Output the (X, Y) coordinate of the center of the cell containing the given text.  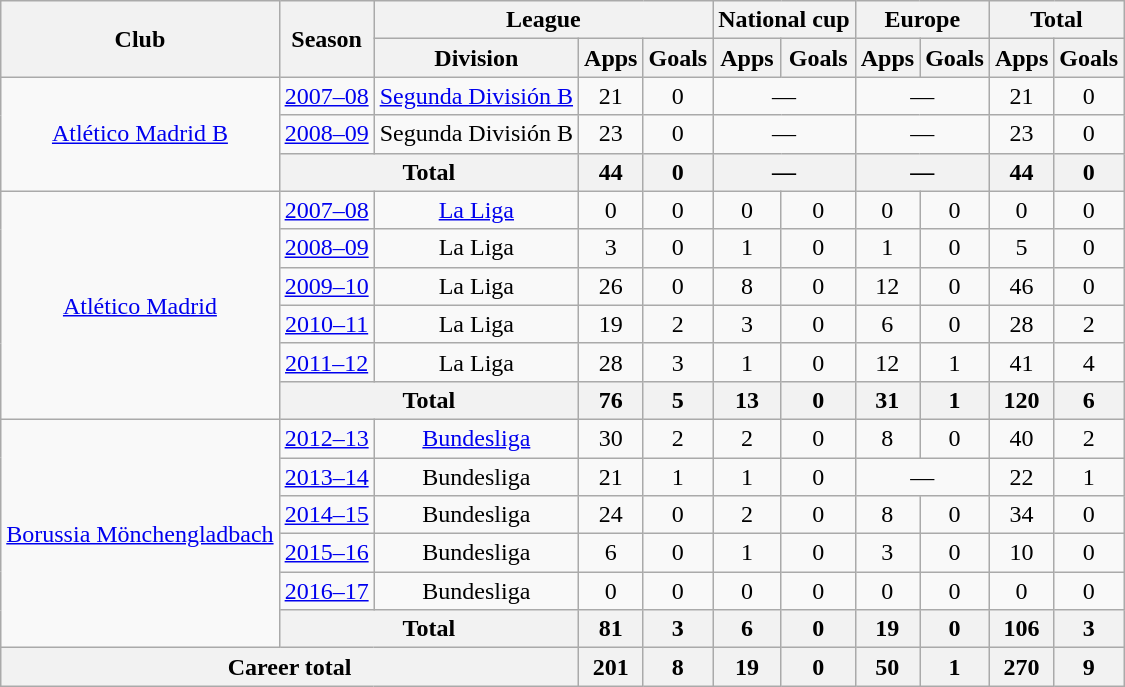
Atlético Madrid (140, 305)
Atlético Madrid B (140, 134)
41 (1021, 362)
Club (140, 39)
2009–10 (326, 286)
2012–13 (326, 438)
League (544, 20)
81 (611, 629)
24 (611, 515)
40 (1021, 438)
Division (476, 58)
2015–16 (326, 553)
10 (1021, 553)
Borussia Mönchengladbach (140, 533)
National cup (784, 20)
Career total (290, 667)
30 (611, 438)
120 (1021, 400)
34 (1021, 515)
13 (747, 400)
4 (1089, 362)
106 (1021, 629)
9 (1089, 667)
Season (326, 39)
50 (887, 667)
46 (1021, 286)
201 (611, 667)
2011–12 (326, 362)
26 (611, 286)
2016–17 (326, 591)
31 (887, 400)
76 (611, 400)
270 (1021, 667)
2013–14 (326, 477)
Europe (922, 20)
22 (1021, 477)
2014–15 (326, 515)
2010–11 (326, 324)
